Identify which cell holds the provided text, then report its (X, Y) central coordinate. 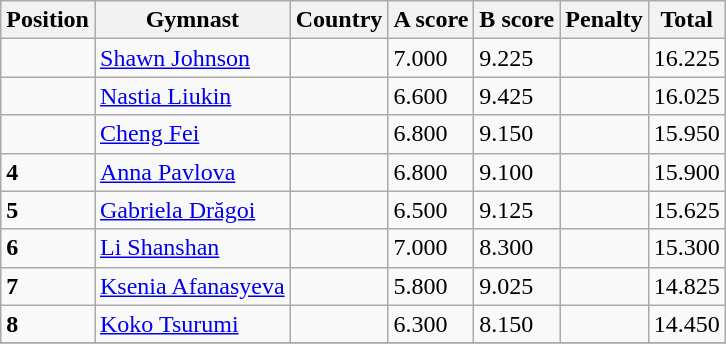
8.300 (517, 248)
9.150 (517, 134)
5.800 (431, 286)
Anna Pavlova (192, 172)
Position (48, 20)
9.225 (517, 58)
14.450 (686, 324)
15.625 (686, 210)
Gabriela Drăgoi (192, 210)
14.825 (686, 286)
Gymnast (192, 20)
Cheng Fei (192, 134)
16.225 (686, 58)
5 (48, 210)
Nastia Liukin (192, 96)
Shawn Johnson (192, 58)
Koko Tsurumi (192, 324)
15.300 (686, 248)
16.025 (686, 96)
7 (48, 286)
15.900 (686, 172)
6.300 (431, 324)
Penalty (604, 20)
Li Shanshan (192, 248)
B score (517, 20)
8 (48, 324)
6.600 (431, 96)
6 (48, 248)
6.500 (431, 210)
9.100 (517, 172)
8.150 (517, 324)
4 (48, 172)
Country (339, 20)
9.025 (517, 286)
Ksenia Afanasyeva (192, 286)
Total (686, 20)
9.425 (517, 96)
A score (431, 20)
15.950 (686, 134)
9.125 (517, 210)
